From the cell containing the given text, extract its center point as (x, y) coordinate. 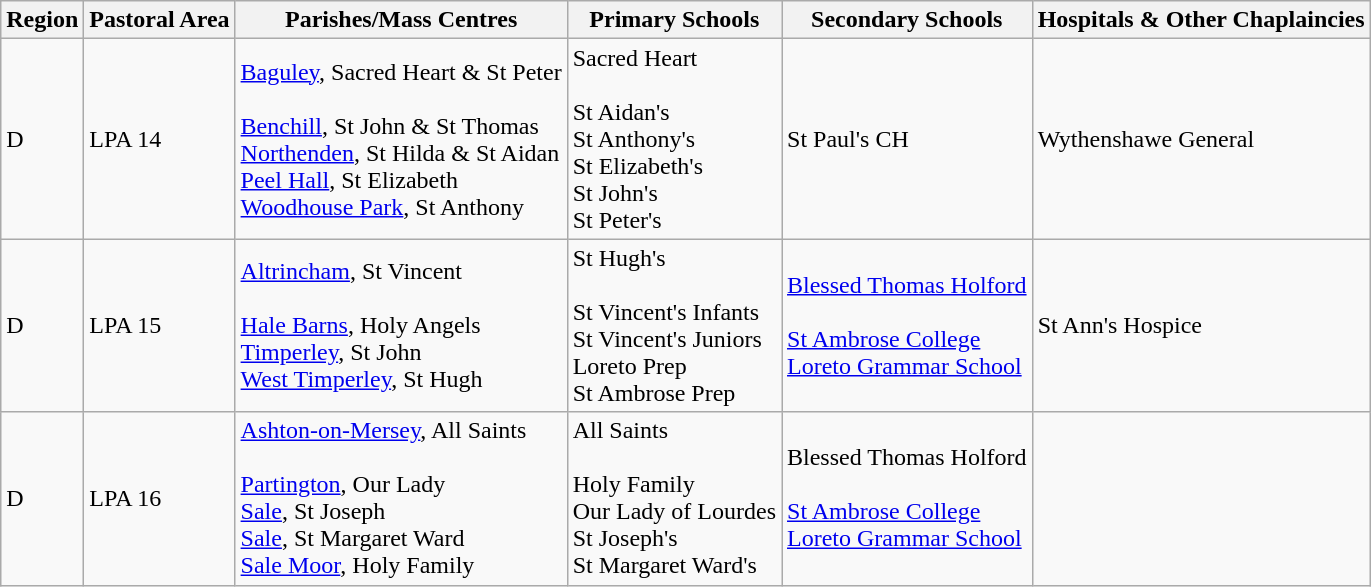
Region (42, 20)
LPA 15 (160, 326)
Sacred Heart St Aidan's St Anthony's St Elizabeth's St John's St Peter's (674, 139)
Blessed Thomas HolfordSt Ambrose College Loreto Grammar School (908, 498)
Primary Schools (674, 20)
Baguley, Sacred Heart & St Peter Benchill, St John & St Thomas Northenden, St Hilda & St Aidan Peel Hall, St Elizabeth Woodhouse Park, St Anthony (401, 139)
Parishes/Mass Centres (401, 20)
Wythenshawe General (1201, 139)
Secondary Schools (908, 20)
All SaintsHoly Family Our Lady of Lourdes St Joseph's St Margaret Ward's (674, 498)
St Hugh'sSt Vincent's Infants St Vincent's Juniors Loreto Prep St Ambrose Prep (674, 326)
Ashton-on-Mersey, All SaintsPartington, Our Lady Sale, St Joseph Sale, St Margaret Ward Sale Moor, Holy Family (401, 498)
LPA 16 (160, 498)
Altrincham, St Vincent Hale Barns, Holy Angels Timperley, St John West Timperley, St Hugh (401, 326)
St Paul's CH (908, 139)
Pastoral Area (160, 20)
Hospitals & Other Chaplaincies (1201, 20)
LPA 14 (160, 139)
St Ann's Hospice (1201, 326)
Blessed Thomas Holford St Ambrose College Loreto Grammar School (908, 326)
